Extract the (X, Y) coordinate from the center of the cell holding the provided text.  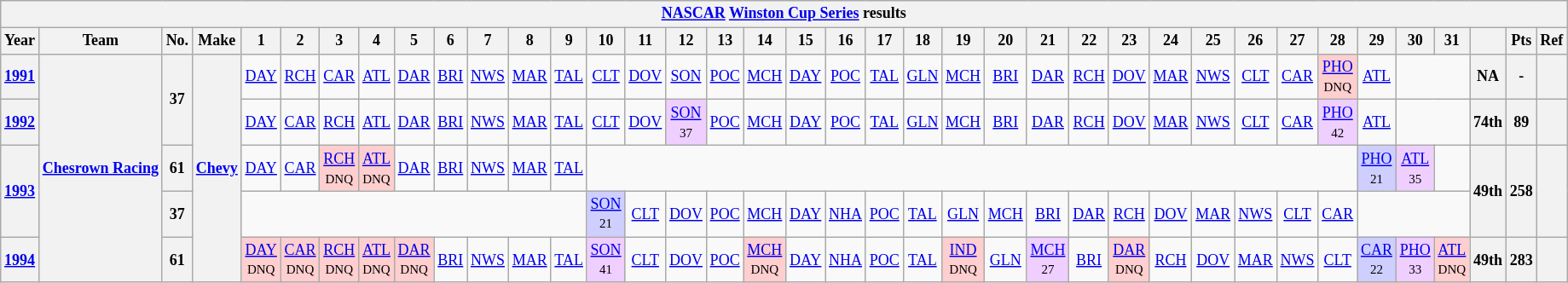
21 (1048, 41)
MCHDNQ (765, 260)
Chevy (217, 168)
No. (177, 41)
13 (725, 41)
7 (488, 41)
74th (1489, 123)
10 (605, 41)
15 (806, 41)
14 (765, 41)
NASCAR Winston Cup Series results (784, 14)
20 (1005, 41)
28 (1338, 41)
Chesrown Racing (101, 168)
PHO33 (1415, 260)
MCH27 (1048, 260)
31 (1452, 41)
INDDNQ (963, 260)
23 (1129, 41)
22 (1090, 41)
11 (645, 41)
Year (20, 41)
Team (101, 41)
CARDNQ (300, 260)
89 (1521, 123)
SON41 (605, 260)
16 (846, 41)
26 (1256, 41)
12 (686, 41)
283 (1521, 260)
258 (1521, 191)
1994 (20, 260)
SON21 (605, 214)
9 (569, 41)
30 (1415, 41)
8 (529, 41)
6 (450, 41)
1 (261, 41)
1992 (20, 123)
Pts (1521, 41)
NA (1489, 77)
1993 (20, 191)
Make (217, 41)
27 (1298, 41)
24 (1171, 41)
DAYDNQ (261, 260)
19 (963, 41)
1991 (20, 77)
ATL35 (1415, 168)
CAR22 (1377, 260)
3 (339, 41)
4 (377, 41)
PHO21 (1377, 168)
5 (414, 41)
PHO42 (1338, 123)
29 (1377, 41)
17 (884, 41)
2 (300, 41)
18 (923, 41)
- (1521, 77)
25 (1213, 41)
Ref (1552, 41)
SON37 (686, 123)
SON (686, 77)
PHODNQ (1338, 77)
